Capture the cell that displays the provided text and extract its [X, Y] central coordinate. 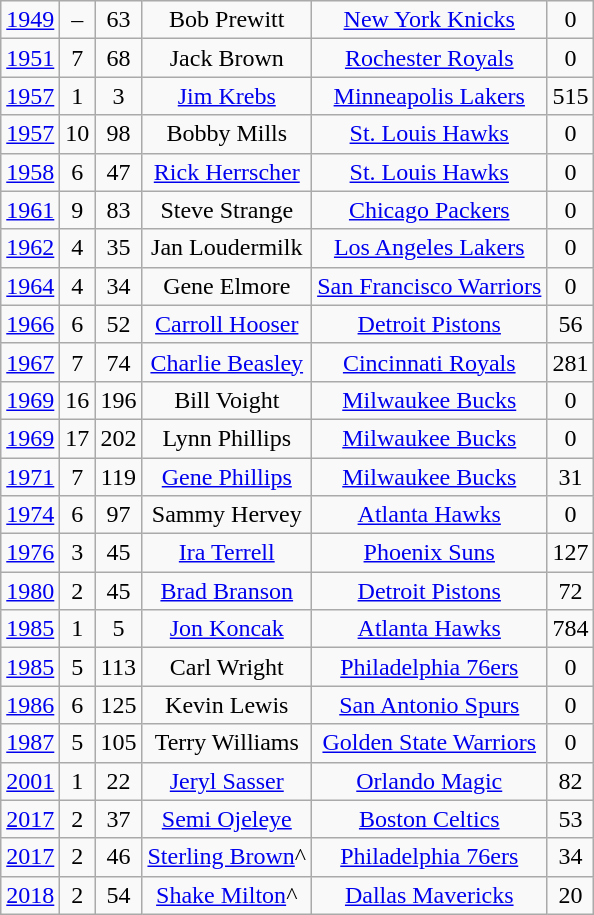
127 [570, 553]
Carroll Hooser [227, 324]
Rochester Royals [430, 58]
Los Angeles Lakers [430, 248]
Bobby Mills [227, 134]
515 [570, 96]
68 [118, 58]
Jim Krebs [227, 96]
Cincinnati Royals [430, 362]
Bill Voight [227, 400]
Ira Terrell [227, 553]
Minneapolis Lakers [430, 96]
63 [118, 20]
Sterling Brown^ [227, 857]
9 [78, 210]
105 [118, 743]
Shake Milton^ [227, 895]
83 [118, 210]
Kevin Lewis [227, 705]
46 [118, 857]
2018 [30, 895]
196 [118, 400]
1951 [30, 58]
119 [118, 477]
San Francisco Warriors [430, 286]
Jan Loudermilk [227, 248]
74 [118, 362]
1964 [30, 286]
1949 [30, 20]
Gene Phillips [227, 477]
1961 [30, 210]
56 [570, 324]
2001 [30, 781]
Lynn Phillips [227, 438]
1958 [30, 172]
31 [570, 477]
Terry Williams [227, 743]
82 [570, 781]
17 [78, 438]
22 [118, 781]
1976 [30, 553]
1986 [30, 705]
20 [570, 895]
1967 [30, 362]
1987 [30, 743]
16 [78, 400]
47 [118, 172]
35 [118, 248]
Jon Koncak [227, 629]
1974 [30, 515]
37 [118, 819]
Jeryl Sasser [227, 781]
Semi Ojeleye [227, 819]
125 [118, 705]
281 [570, 362]
– [78, 20]
Dallas Mavericks [430, 895]
Sammy Hervey [227, 515]
Phoenix Suns [430, 553]
Orlando Magic [430, 781]
Jack Brown [227, 58]
98 [118, 134]
202 [118, 438]
New York Knicks [430, 20]
Charlie Beasley [227, 362]
72 [570, 591]
97 [118, 515]
Golden State Warriors [430, 743]
Rick Herrscher [227, 172]
10 [78, 134]
San Antonio Spurs [430, 705]
Gene Elmore [227, 286]
1971 [30, 477]
1980 [30, 591]
Chicago Packers [430, 210]
Boston Celtics [430, 819]
Carl Wright [227, 667]
Bob Prewitt [227, 20]
113 [118, 667]
54 [118, 895]
Brad Branson [227, 591]
52 [118, 324]
1966 [30, 324]
Steve Strange [227, 210]
784 [570, 629]
53 [570, 819]
1962 [30, 248]
